For the text-containing cell, return its midpoint in [X, Y] coordinate format. 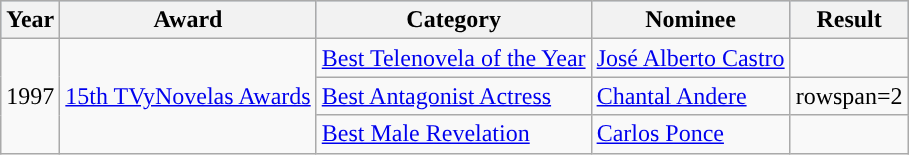
Year [30, 20]
Best Telenovela of the Year [454, 58]
Category [454, 20]
Chantal Andere [690, 96]
Best Male Revelation [454, 134]
Carlos Ponce [690, 134]
Nominee [690, 20]
Best Antagonist Actress [454, 96]
José Alberto Castro [690, 58]
1997 [30, 96]
Award [188, 20]
Result [849, 20]
15th TVyNovelas Awards [188, 96]
rowspan=2 [849, 96]
